From the cell containing the given text, extract its center point as [x, y] coordinate. 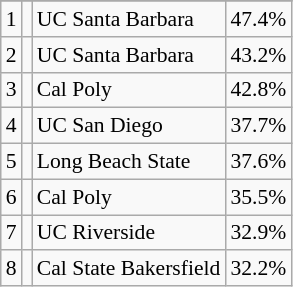
4 [12, 126]
47.4% [258, 19]
UC Riverside [129, 233]
UC San Diego [129, 126]
43.2% [258, 55]
7 [12, 233]
6 [12, 197]
8 [12, 269]
32.9% [258, 233]
35.5% [258, 197]
3 [12, 90]
37.7% [258, 126]
42.8% [258, 90]
5 [12, 162]
2 [12, 55]
32.2% [258, 269]
Long Beach State [129, 162]
Cal State Bakersfield [129, 269]
37.6% [258, 162]
1 [12, 19]
